Identify which cell holds the provided text, then report its [X, Y] central coordinate. 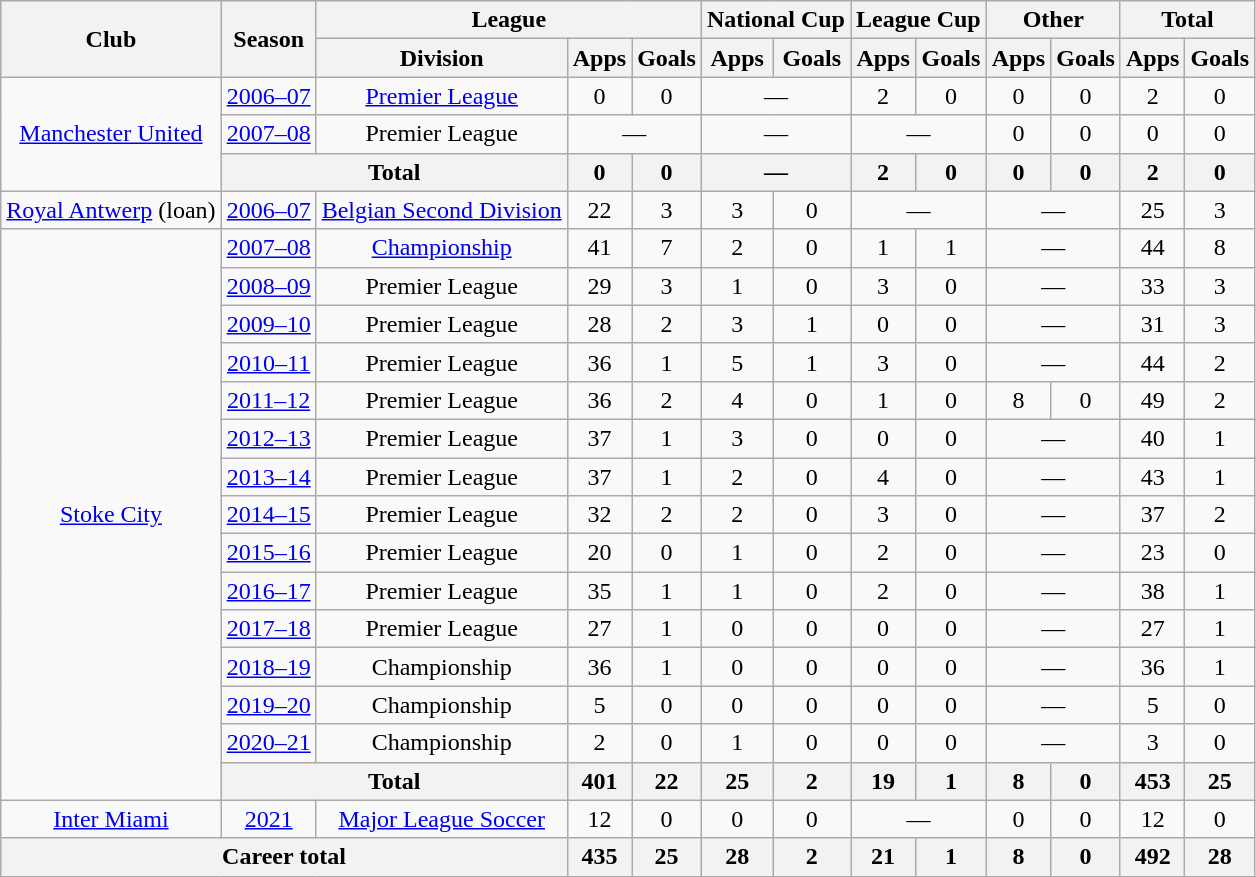
2014–15 [268, 515]
Belgian Second Division [442, 210]
2019–20 [268, 705]
32 [599, 515]
Royal Antwerp (loan) [111, 210]
2008–09 [268, 286]
Club [111, 39]
2012–13 [268, 438]
453 [1152, 781]
23 [1152, 553]
435 [599, 857]
2013–14 [268, 477]
7 [667, 248]
38 [1152, 591]
29 [599, 286]
2020–21 [268, 743]
40 [1152, 438]
31 [1152, 324]
20 [599, 553]
Other [1053, 20]
492 [1152, 857]
21 [882, 857]
35 [599, 591]
41 [599, 248]
2009–10 [268, 324]
National Cup [776, 20]
49 [1152, 400]
Manchester United [111, 134]
2010–11 [268, 362]
Division [442, 58]
Major League Soccer [442, 819]
Inter Miami [111, 819]
Career total [284, 857]
2018–19 [268, 667]
Stoke City [111, 514]
2011–12 [268, 400]
2017–18 [268, 629]
League [508, 20]
2015–16 [268, 553]
43 [1152, 477]
League Cup [918, 20]
19 [882, 781]
2016–17 [268, 591]
Season [268, 39]
2021 [268, 819]
33 [1152, 286]
401 [599, 781]
